Identify which cell holds the provided text, then report its (x, y) central coordinate. 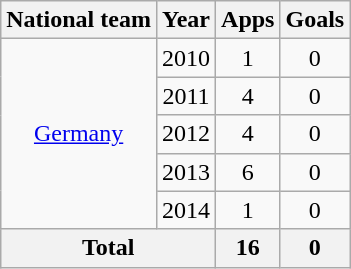
Apps (248, 20)
Goals (315, 20)
National team (79, 20)
2013 (186, 172)
Germany (79, 134)
16 (248, 248)
2014 (186, 210)
2010 (186, 58)
2012 (186, 134)
Total (108, 248)
Year (186, 20)
2011 (186, 96)
6 (248, 172)
